Detect which cell encompasses the target text, then output its (X, Y) center coordinate. 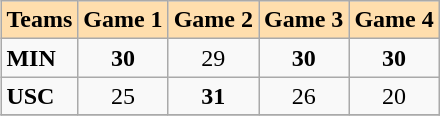
Game 1 (123, 20)
31 (213, 96)
26 (303, 96)
USC (40, 96)
Game 3 (303, 20)
Game 2 (213, 20)
20 (394, 96)
Teams (40, 20)
25 (123, 96)
MIN (40, 58)
Game 4 (394, 20)
29 (213, 58)
